Find where the given text appears and provide that cell's center as [x, y] coordinate. 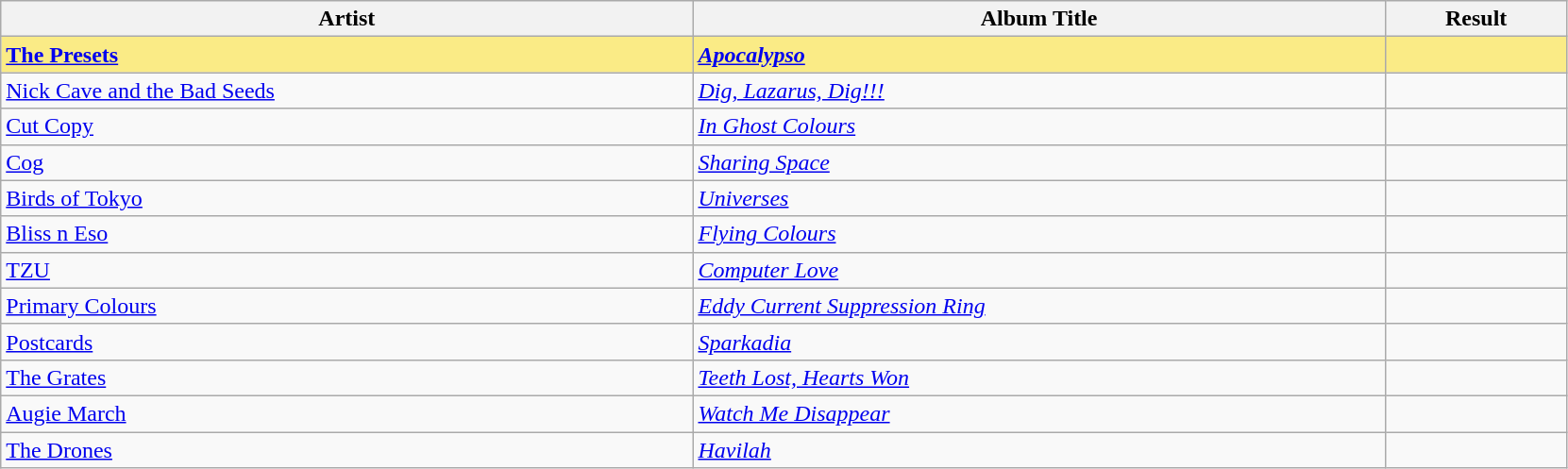
Augie March [347, 413]
The Grates [347, 377]
Computer Love [1038, 270]
Primary Colours [347, 306]
Watch Me Disappear [1038, 413]
Artist [347, 19]
Universes [1038, 198]
The Drones [347, 450]
Cog [347, 162]
Bliss n Eso [347, 234]
Apocalypso [1038, 55]
Sharing Space [1038, 162]
Havilah [1038, 450]
Nick Cave and the Bad Seeds [347, 91]
Teeth Lost, Hearts Won [1038, 377]
Sparkadia [1038, 342]
In Ghost Colours [1038, 126]
Cut Copy [347, 126]
Dig, Lazarus, Dig!!! [1038, 91]
Result [1476, 19]
Album Title [1038, 19]
The Presets [347, 55]
Postcards [347, 342]
Flying Colours [1038, 234]
TZU [347, 270]
Eddy Current Suppression Ring [1038, 306]
Birds of Tokyo [347, 198]
